Determine the (x, y) coordinate at the center of the cell enclosing the given text.  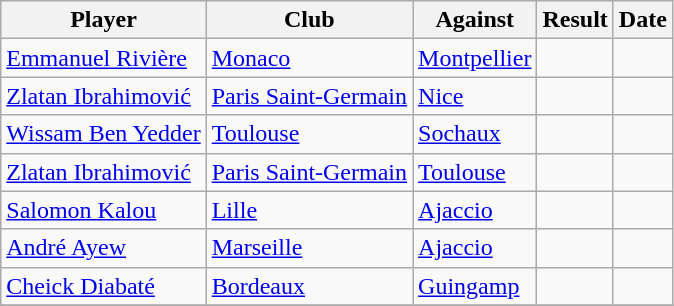
Against (475, 20)
Cheick Diabaté (104, 286)
Emmanuel Rivière (104, 58)
Club (309, 20)
Lille (309, 210)
Date (642, 20)
Bordeaux (309, 286)
André Ayew (104, 248)
Player (104, 20)
Result (575, 20)
Sochaux (475, 134)
Marseille (309, 248)
Salomon Kalou (104, 210)
Guingamp (475, 286)
Montpellier (475, 58)
Monaco (309, 58)
Nice (475, 96)
Wissam Ben Yedder (104, 134)
